Determine the [x, y] coordinate at the center of the cell enclosing the given text.  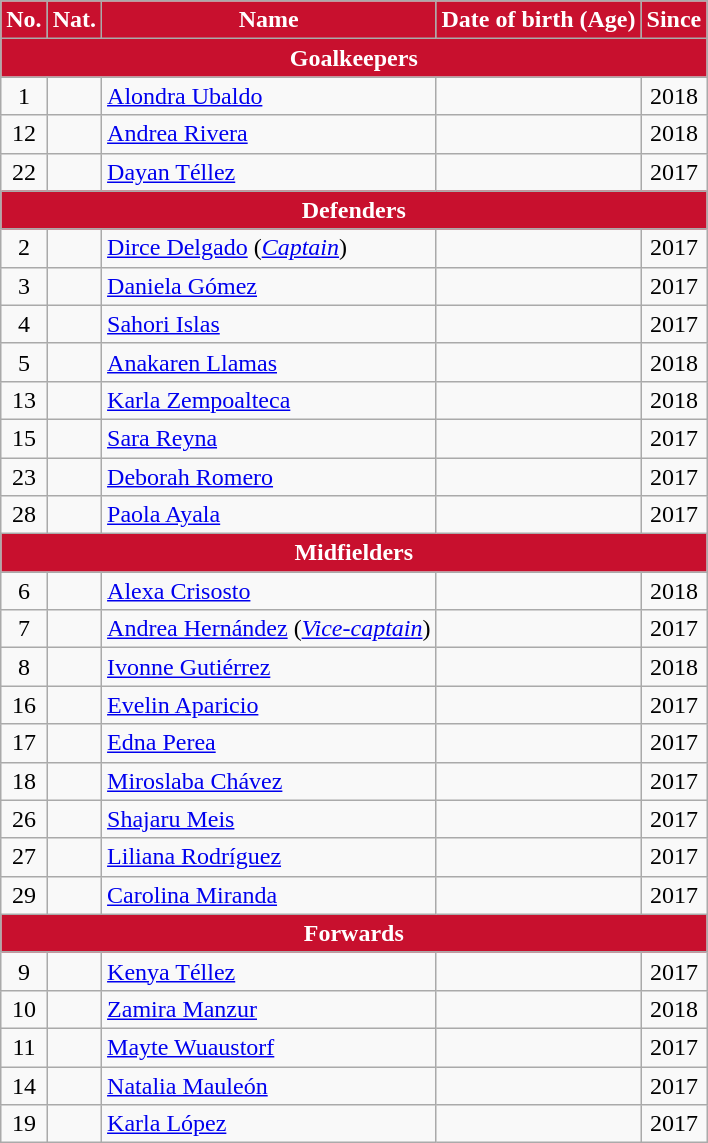
Midfielders [354, 553]
Date of birth (Age) [538, 20]
Daniela Gómez [269, 286]
Zamira Manzur [269, 1009]
19 [24, 1124]
Liliana Rodríguez [269, 857]
12 [24, 134]
23 [24, 477]
14 [24, 1085]
Anakaren Llamas [269, 362]
10 [24, 1009]
13 [24, 400]
16 [24, 705]
29 [24, 895]
Sara Reyna [269, 438]
3 [24, 286]
Alondra Ubaldo [269, 96]
Goalkeepers [354, 58]
Defenders [354, 210]
Nat. [74, 20]
Ivonne Gutiérrez [269, 667]
18 [24, 781]
11 [24, 1047]
Kenya Téllez [269, 971]
17 [24, 743]
22 [24, 172]
Dirce Delgado (Captain) [269, 248]
2 [24, 248]
Andrea Hernández (Vice-captain) [269, 629]
Karla Zempoalteca [269, 400]
6 [24, 591]
Forwards [354, 933]
7 [24, 629]
Deborah Romero [269, 477]
Natalia Mauleón [269, 1085]
Dayan Téllez [269, 172]
8 [24, 667]
Karla López [269, 1124]
28 [24, 515]
Mayte Wuaustorf [269, 1047]
9 [24, 971]
27 [24, 857]
Name [269, 20]
No. [24, 20]
Since [674, 20]
Carolina Miranda [269, 895]
Miroslaba Chávez [269, 781]
26 [24, 819]
5 [24, 362]
Edna Perea [269, 743]
Sahori Islas [269, 324]
Andrea Rivera [269, 134]
1 [24, 96]
15 [24, 438]
Alexa Crisosto [269, 591]
Evelin Aparicio [269, 705]
Paola Ayala [269, 515]
Shajaru Meis [269, 819]
4 [24, 324]
